Provide the (x, y) coordinate of the cell's center where the given text is located.  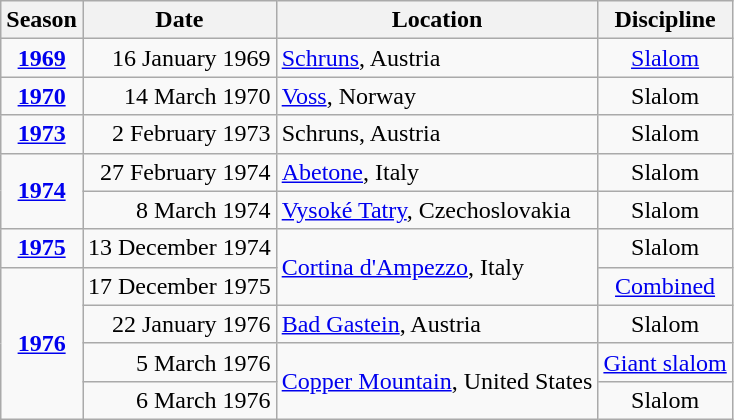
Giant slalom (665, 362)
Location (437, 20)
1973 (42, 134)
22 January 1976 (179, 324)
1970 (42, 96)
13 December 1974 (179, 248)
17 December 1975 (179, 286)
1976 (42, 343)
1969 (42, 58)
Copper Mountain, United States (437, 381)
Voss, Norway (437, 96)
Discipline (665, 20)
Cortina d'Ampezzo, Italy (437, 267)
Bad Gastein, Austria (437, 324)
Date (179, 20)
6 March 1976 (179, 400)
14 March 1970 (179, 96)
Vysoké Tatry, Czechoslovakia (437, 210)
Abetone, Italy (437, 172)
2 February 1973 (179, 134)
Combined (665, 286)
1974 (42, 191)
Season (42, 20)
1975 (42, 248)
5 March 1976 (179, 362)
16 January 1969 (179, 58)
27 February 1974 (179, 172)
8 March 1974 (179, 210)
